Provide the (x, y) coordinate of the cell's center where the given text is located.  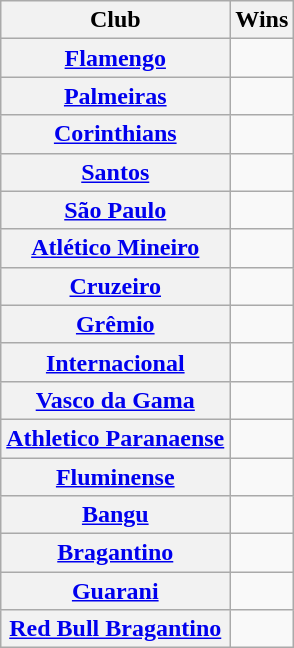
Corinthians (116, 134)
São Paulo (116, 210)
Club (116, 20)
Cruzeiro (116, 286)
Red Bull Bragantino (116, 629)
Guarani (116, 591)
Flamengo (116, 58)
Fluminense (116, 477)
Vasco da Gama (116, 400)
Internacional (116, 362)
Athletico Paranaense (116, 438)
Bangu (116, 515)
Grêmio (116, 324)
Atlético Mineiro (116, 248)
Santos (116, 172)
Wins (262, 20)
Palmeiras (116, 96)
Bragantino (116, 553)
